Determine the (x, y) coordinate at the center of the cell enclosing the given text.  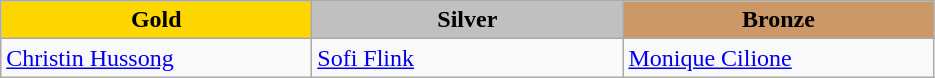
Sofi Flink (468, 58)
Silver (468, 20)
Bronze (778, 20)
Monique Cilione (778, 58)
Gold (156, 20)
Christin Hussong (156, 58)
